Pinpoint the cell where the given text exists, returning its [X, Y] midpoint coordinate. 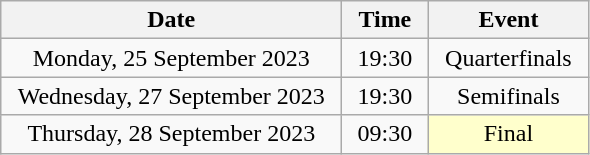
Time [385, 20]
Final [508, 134]
09:30 [385, 134]
Date [172, 20]
Quarterfinals [508, 58]
Wednesday, 27 September 2023 [172, 96]
Event [508, 20]
Monday, 25 September 2023 [172, 58]
Thursday, 28 September 2023 [172, 134]
Semifinals [508, 96]
